Search for the cell housing the specified text and yield its [x, y] center coordinate. 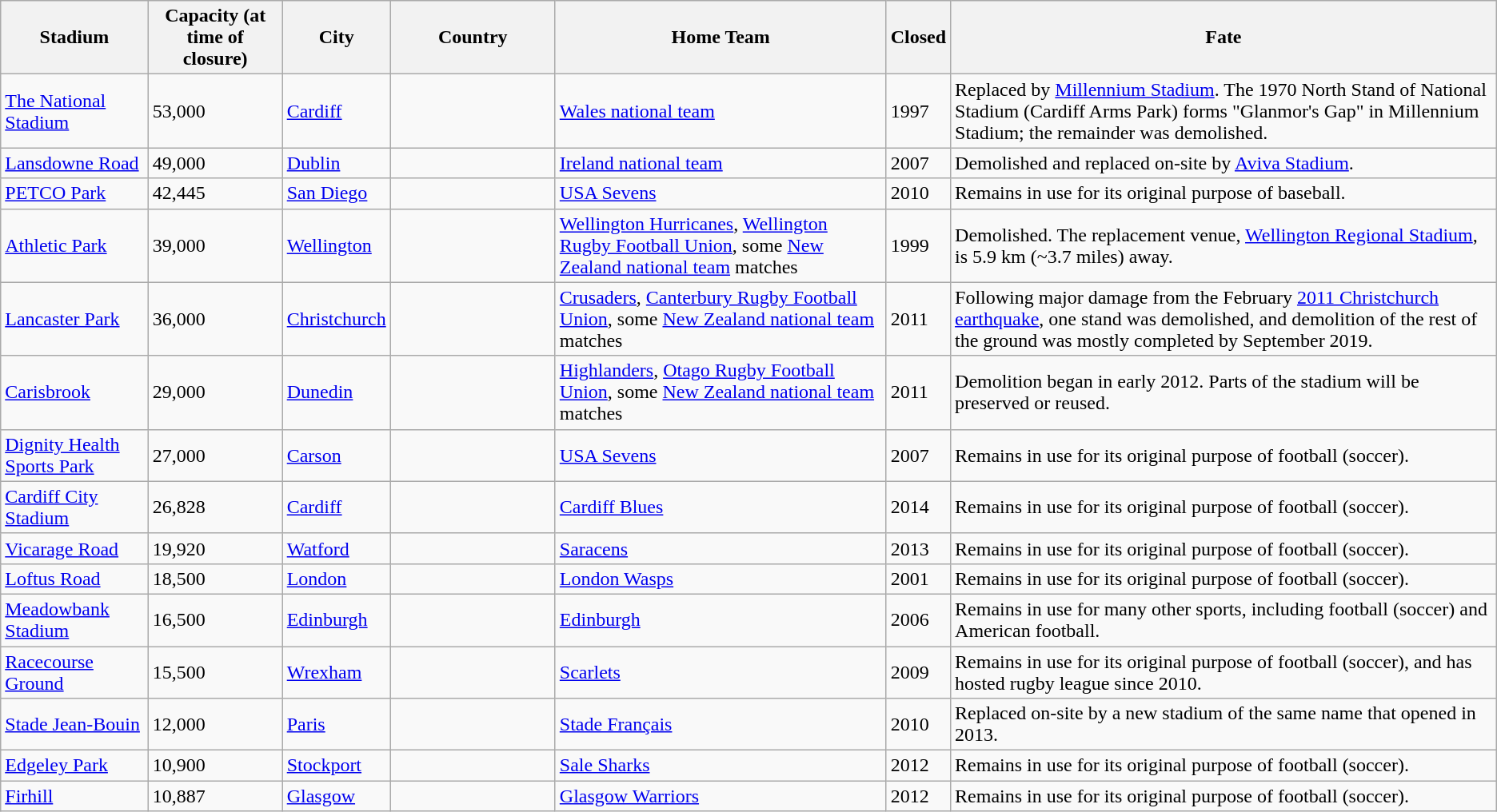
Meadowbank Stadium [74, 620]
Demolished and replaced on-site by Aviva Stadium. [1224, 163]
Wellington [336, 245]
Stade Jean-Bouin [74, 724]
Stockport [336, 766]
London [336, 579]
15,500 [215, 671]
10,887 [215, 796]
18,500 [215, 579]
Christchurch [336, 319]
49,000 [215, 163]
Cardiff City Stadium [74, 507]
Demolished. The replacement venue, Wellington Regional Stadium, is 5.9 km (~3.7 miles) away. [1224, 245]
Crusaders, Canterbury Rugby Football Union, some New Zealand national team matches [721, 319]
2009 [918, 671]
Remains in use for its original purpose of football (soccer), and has hosted rugby league since 2010. [1224, 671]
Stadium [74, 38]
Dignity Health Sports Park [74, 456]
Glasgow Warriors [721, 796]
Wellington Hurricanes, Wellington Rugby Football Union, some New Zealand national team matches [721, 245]
San Diego [336, 193]
36,000 [215, 319]
1997 [918, 111]
Wrexham [336, 671]
Sale Sharks [721, 766]
Athletic Park [74, 245]
Capacity (at time of closure) [215, 38]
Vicarage Road [74, 548]
2001 [918, 579]
Country [473, 38]
39,000 [215, 245]
Carisbrook [74, 392]
Scarlets [721, 671]
Ireland national team [721, 163]
Edgeley Park [74, 766]
27,000 [215, 456]
Lancaster Park [74, 319]
10,900 [215, 766]
PETCO Park [74, 193]
12,000 [215, 724]
Dublin [336, 163]
Remains in use for its original purpose of baseball. [1224, 193]
Watford [336, 548]
Remains in use for many other sports, including football (soccer) and American football. [1224, 620]
Cardiff Blues [721, 507]
2014 [918, 507]
42,445 [215, 193]
Replaced on-site by a new stadium of the same name that opened in 2013. [1224, 724]
Firhill [74, 796]
Demolition began in early 2012. Parts of the stadium will be preserved or reused. [1224, 392]
Racecourse Ground [74, 671]
Stade Français [721, 724]
29,000 [215, 392]
Loftus Road [74, 579]
The National Stadium [74, 111]
Home Team [721, 38]
Carson [336, 456]
2006 [918, 620]
26,828 [215, 507]
City [336, 38]
Wales national team [721, 111]
1999 [918, 245]
Lansdowne Road [74, 163]
Saracens [721, 548]
Paris [336, 724]
Closed [918, 38]
Fate [1224, 38]
2013 [918, 548]
16,500 [215, 620]
Highlanders, Otago Rugby Football Union, some New Zealand national team matches [721, 392]
53,000 [215, 111]
19,920 [215, 548]
London Wasps [721, 579]
Dunedin [336, 392]
Glasgow [336, 796]
